Locate the cell with the specified text and output its (X, Y) center coordinate. 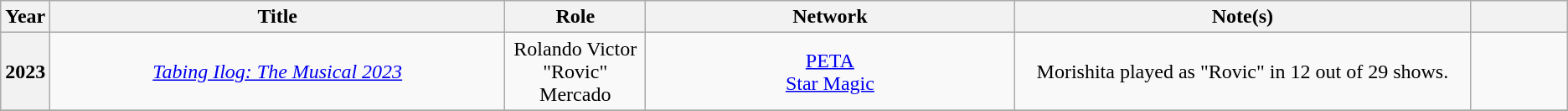
Rolando Victor "Rovic" Mercado (575, 71)
Tabing Ilog: The Musical 2023 (278, 71)
Role (575, 17)
Morishita played as "Rovic" in 12 out of 29 shows. (1243, 71)
Title (278, 17)
PETAStar Magic (830, 71)
2023 (25, 71)
Note(s) (1243, 17)
Network (830, 17)
Year (25, 17)
